Capture the cell that displays the provided text and extract its [X, Y] central coordinate. 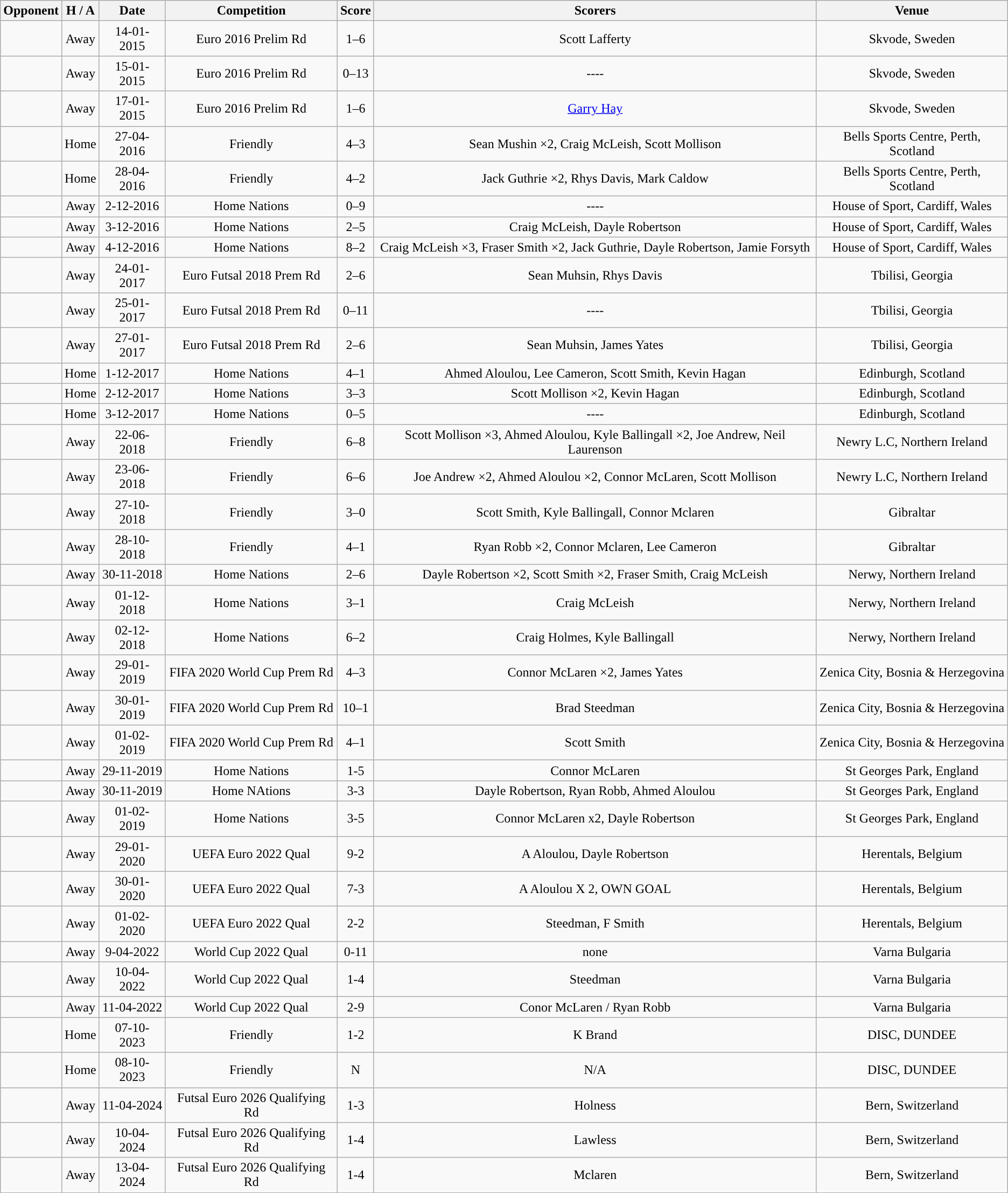
24-01-2017 [132, 275]
none [595, 952]
Craig McLeish [595, 602]
3–1 [355, 602]
15-01-2015 [132, 73]
2-12-2016 [132, 206]
11-04-2024 [132, 1105]
Score [355, 11]
6–6 [355, 477]
2-2 [355, 924]
29-01-2019 [132, 672]
6–2 [355, 638]
Connor McLaren [595, 770]
3-5 [355, 819]
02-12-2018 [132, 638]
13-04-2024 [132, 1175]
0–9 [355, 206]
Scott Smith [595, 742]
9-2 [355, 853]
6–8 [355, 442]
0–5 [355, 414]
Sean Muhsin, James Yates [595, 345]
Opponent [31, 11]
Scott Mollison ×3, Ahmed Aloulou, Kyle Ballingall ×2, Joe Andrew, Neil Laurenson [595, 442]
3–0 [355, 512]
Craig McLeish, Dayle Robertson [595, 227]
Garry Hay [595, 109]
3–3 [355, 394]
30-11-2019 [132, 791]
Connor McLaren ×2, James Yates [595, 672]
Steedman, F Smith [595, 924]
29-11-2019 [132, 770]
30-01-2020 [132, 889]
4-12-2016 [132, 247]
Conor McLaren / Ryan Robb [595, 1007]
2–5 [355, 227]
Brad Steedman [595, 708]
Sean Mushin ×2, Craig McLeish, Scott Mollison [595, 143]
1-12-2017 [132, 373]
Date [132, 11]
Dayle Robertson ×2, Scott Smith ×2, Fraser Smith, Craig McLeish [595, 575]
Mclaren [595, 1175]
Joe Andrew ×2, Ahmed Aloulou ×2, Connor McLaren, Scott Mollison [595, 477]
27-01-2017 [132, 345]
Ahmed Aloulou, Lee Cameron, Scott Smith, Kevin Hagan [595, 373]
Craig Holmes, Kyle Ballingall [595, 638]
01-02-2020 [132, 924]
01-12-2018 [132, 602]
A Aloulou, Dayle Robertson [595, 853]
17-01-2015 [132, 109]
3-12-2017 [132, 414]
1-2 [355, 1035]
22-06-2018 [132, 442]
07-10-2023 [132, 1035]
0-11 [355, 952]
28-10-2018 [132, 547]
10–1 [355, 708]
1-5 [355, 770]
2-9 [355, 1007]
N/A [595, 1070]
8–2 [355, 247]
N [355, 1070]
29-01-2020 [132, 853]
K Brand [595, 1035]
27-04-2016 [132, 143]
Scott Smith, Kyle Ballingall, Connor Mclaren [595, 512]
9-04-2022 [132, 952]
23-06-2018 [132, 477]
A Aloulou X 2, OWN GOAL [595, 889]
7-3 [355, 889]
Scott Mollison ×2, Kevin Hagan [595, 394]
4–2 [355, 179]
10-04-2022 [132, 979]
Competition [251, 11]
H / A [81, 11]
10-04-2024 [132, 1140]
Venue [912, 11]
Home NAtions [251, 791]
Lawless [595, 1140]
0–11 [355, 310]
Scorers [595, 11]
28-04-2016 [132, 179]
Scott Lafferty [595, 39]
11-04-2022 [132, 1007]
Sean Muhsin, Rhys Davis [595, 275]
3-12-2016 [132, 227]
Connor McLaren x2, Dayle Robertson [595, 819]
Jack Guthrie ×2, Rhys Davis, Mark Caldow [595, 179]
Steedman [595, 979]
3-3 [355, 791]
2-12-2017 [132, 394]
Craig McLeish ×3, Fraser Smith ×2, Jack Guthrie, Dayle Robertson, Jamie Forsyth [595, 247]
0–13 [355, 73]
Holness [595, 1105]
30-01-2019 [132, 708]
Dayle Robertson, Ryan Robb, Ahmed Aloulou [595, 791]
1-3 [355, 1105]
Ryan Robb ×2, Connor Mclaren, Lee Cameron [595, 547]
14-01-2015 [132, 39]
08-10-2023 [132, 1070]
30-11-2018 [132, 575]
25-01-2017 [132, 310]
27-10-2018 [132, 512]
